Determine the [X, Y] coordinate at the center of the cell enclosing the given text.  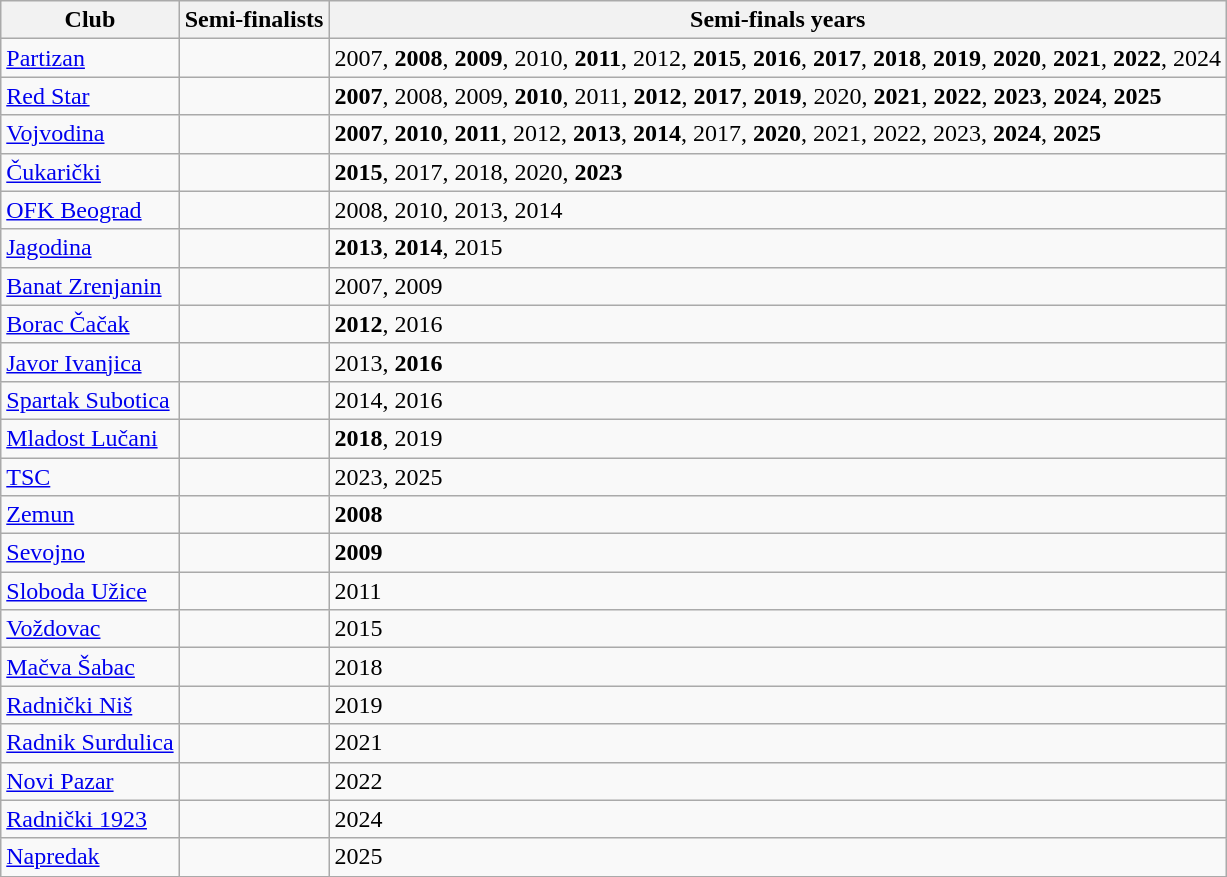
Borac Čačak [90, 324]
Mladost Lučani [90, 438]
2023, 2025 [778, 477]
2025 [778, 857]
2018, 2019 [778, 438]
2011 [778, 591]
2007, 2009 [778, 286]
Spartak Subotica [90, 400]
Radnički 1923 [90, 819]
2013, 2014, 2015 [778, 248]
2021 [778, 743]
2007, 2008, 2009, 2010, 2011, 2012, 2017, 2019, 2020, 2021, 2022, 2023, 2024, 2025 [778, 96]
2007, 2010, 2011, 2012, 2013, 2014, 2017, 2020, 2021, 2022, 2023, 2024, 2025 [778, 134]
Red Star [90, 96]
Semi-finals years [778, 20]
Mačva Šabac [90, 667]
Sevojno [90, 553]
OFK Beograd [90, 210]
Čukarički [90, 172]
2009 [778, 553]
Napredak [90, 857]
Sloboda Užice [90, 591]
2008, 2010, 2013, 2014 [778, 210]
2015, 2017, 2018, 2020, 2023 [778, 172]
Voždovac [90, 629]
Radnički Niš [90, 705]
2013, 2016 [778, 362]
2012, 2016 [778, 324]
TSC [90, 477]
2007, 2008, 2009, 2010, 2011, 2012, 2015, 2016, 2017, 2018, 2019, 2020, 2021, 2022, 2024 [778, 58]
2018 [778, 667]
Club [90, 20]
2022 [778, 781]
Jagodina [90, 248]
2015 [778, 629]
2008 [778, 515]
Vojvodina [90, 134]
Banat Zrenjanin [90, 286]
Radnik Surdulica [90, 743]
2019 [778, 705]
Javor Ivanjica [90, 362]
Partizan [90, 58]
Novi Pazar [90, 781]
Semi-finalists [254, 20]
Zemun [90, 515]
2024 [778, 819]
2014, 2016 [778, 400]
